Output the (X, Y) coordinate of the center of the cell containing the given text.  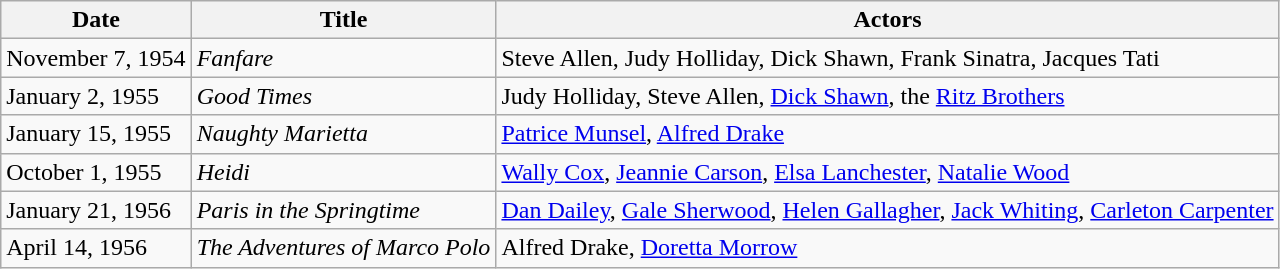
Patrice Munsel, Alfred Drake (888, 134)
Alfred Drake, Doretta Morrow (888, 248)
Fanfare (344, 58)
Date (96, 20)
Dan Dailey, Gale Sherwood, Helen Gallagher, Jack Whiting, Carleton Carpenter (888, 210)
Naughty Marietta (344, 134)
January 2, 1955 (96, 96)
Judy Holliday, Steve Allen, Dick Shawn, the Ritz Brothers (888, 96)
The Adventures of Marco Polo (344, 248)
January 21, 1956 (96, 210)
April 14, 1956 (96, 248)
November 7, 1954 (96, 58)
Wally Cox, Jeannie Carson, Elsa Lanchester, Natalie Wood (888, 172)
Good Times (344, 96)
January 15, 1955 (96, 134)
Paris in the Springtime (344, 210)
Steve Allen, Judy Holliday, Dick Shawn, Frank Sinatra, Jacques Tati (888, 58)
October 1, 1955 (96, 172)
Actors (888, 20)
Title (344, 20)
Heidi (344, 172)
